Identify which cell holds the provided text, then report its (x, y) central coordinate. 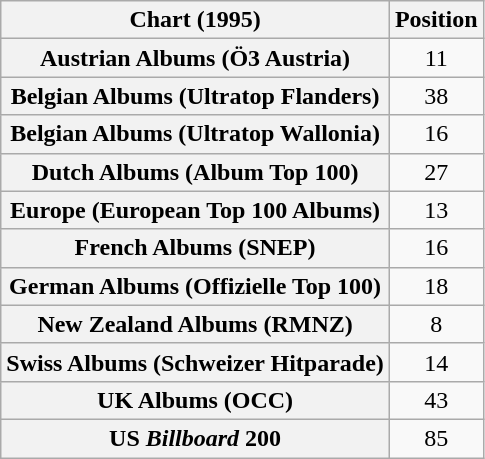
German Albums (Offizielle Top 100) (196, 286)
14 (436, 362)
Austrian Albums (Ö3 Austria) (196, 58)
27 (436, 172)
11 (436, 58)
38 (436, 96)
US Billboard 200 (196, 438)
New Zealand Albums (RMNZ) (196, 324)
85 (436, 438)
8 (436, 324)
French Albums (SNEP) (196, 248)
18 (436, 286)
Belgian Albums (Ultratop Wallonia) (196, 134)
43 (436, 400)
Belgian Albums (Ultratop Flanders) (196, 96)
Swiss Albums (Schweizer Hitparade) (196, 362)
13 (436, 210)
Dutch Albums (Album Top 100) (196, 172)
Chart (1995) (196, 20)
UK Albums (OCC) (196, 400)
Europe (European Top 100 Albums) (196, 210)
Position (436, 20)
